Provide the (X, Y) coordinate of the cell's center where the given text is located.  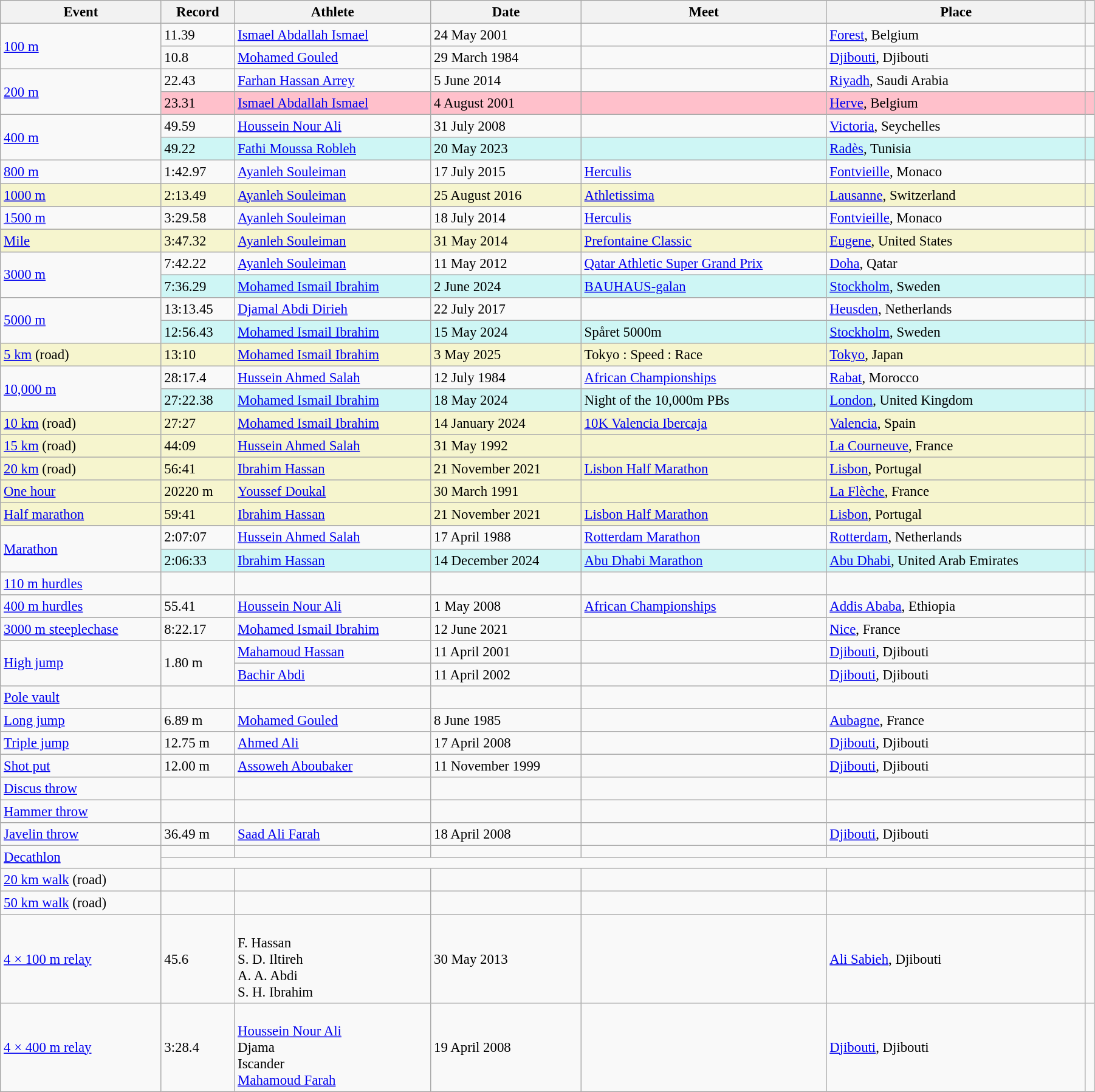
44:09 (198, 446)
Heusden, Netherlands (956, 309)
17 April 1988 (506, 538)
20 km (road) (81, 469)
High jump (81, 664)
Shot put (81, 766)
5 km (road) (81, 355)
Forest, Belgium (956, 35)
Discus throw (81, 789)
36.49 m (198, 834)
Athlete (333, 12)
56:41 (198, 469)
Qatar Athletic Super Grand Prix (704, 263)
12 July 1984 (506, 377)
400 m (81, 137)
3 May 2025 (506, 355)
1.80 m (198, 664)
F. HassanS. D. IltirehA. A. AbdiS. H. Ibrahim (333, 959)
10,000 m (81, 389)
Assoweh Aboubaker (333, 766)
49.59 (198, 126)
Lausanne, Switzerland (956, 195)
Hammer throw (81, 812)
2:07:07 (198, 538)
Houssein Nour AliDjamaIscanderMahamoud Farah (333, 1047)
1000 m (81, 195)
Youssef Doukal (333, 492)
Valencia, Spain (956, 424)
31 May 1992 (506, 446)
400 m hurdles (81, 606)
Triple jump (81, 743)
110 m hurdles (81, 583)
Date (506, 12)
49.22 (198, 149)
27:27 (198, 424)
18 July 2014 (506, 218)
Ahmed Ali (333, 743)
Ali Sabieh, Djibouti (956, 959)
10.8 (198, 58)
2:06:33 (198, 560)
18 April 2008 (506, 834)
20 km walk (road) (81, 881)
20 May 2023 (506, 149)
4 × 100 m relay (81, 959)
55.41 (198, 606)
3:29.58 (198, 218)
1 May 2008 (506, 606)
Place (956, 12)
Half marathon (81, 515)
27:22.38 (198, 400)
15 May 2024 (506, 332)
30 March 1991 (506, 492)
19 April 2008 (506, 1047)
25 August 2016 (506, 195)
Herve, Belgium (956, 103)
8 June 1985 (506, 720)
10K Valencia Ibercaja (704, 424)
Abu Dhabi Marathon (704, 560)
Nice, France (956, 629)
1:42.97 (198, 172)
14 December 2024 (506, 560)
London, United Kingdom (956, 400)
Record (198, 12)
Abu Dhabi, United Arab Emirates (956, 560)
Rabat, Morocco (956, 377)
31 July 2008 (506, 126)
59:41 (198, 515)
11 April 2002 (506, 675)
31 May 2014 (506, 241)
4 × 400 m relay (81, 1047)
100 m (81, 46)
7:42.22 (198, 263)
3:28.4 (198, 1047)
Addis Ababa, Ethiopia (956, 606)
12.00 m (198, 766)
Mahamoud Hassan (333, 652)
Doha, Qatar (956, 263)
Marathon (81, 549)
7:36.29 (198, 286)
Aubagne, France (956, 720)
28:17.4 (198, 377)
22.43 (198, 81)
5000 m (81, 321)
Bachir Abdi (333, 675)
11 April 2001 (506, 652)
BAUHAUS-galan (704, 286)
6.89 m (198, 720)
Long jump (81, 720)
14 January 2024 (506, 424)
12 June 2021 (506, 629)
Rotterdam Marathon (704, 538)
Tokyo : Speed : Race (704, 355)
17 July 2015 (506, 172)
Prefontaine Classic (704, 241)
17 April 2008 (506, 743)
20220 m (198, 492)
4 August 2001 (506, 103)
Mile (81, 241)
Javelin throw (81, 834)
3:47.32 (198, 241)
18 May 2024 (506, 400)
5 June 2014 (506, 81)
Djamal Abdi Dirieh (333, 309)
Victoria, Seychelles (956, 126)
Eugene, United States (956, 241)
11.39 (198, 35)
Night of the 10,000m PBs (704, 400)
Riyadh, Saudi Arabia (956, 81)
Tokyo, Japan (956, 355)
Event (81, 12)
13:10 (198, 355)
12.75 m (198, 743)
2:13.49 (198, 195)
2 June 2024 (506, 286)
200 m (81, 92)
Saad Ali Farah (333, 834)
15 km (road) (81, 446)
Meet (704, 12)
Pole vault (81, 698)
8:22.17 (198, 629)
One hour (81, 492)
3000 m steeplechase (81, 629)
45.6 (198, 959)
La Courneuve, France (956, 446)
Radès, Tunisia (956, 149)
10 km (road) (81, 424)
Farhan Hassan Arrey (333, 81)
22 July 2017 (506, 309)
13:13.45 (198, 309)
Decathlon (81, 857)
29 March 1984 (506, 58)
12:56.43 (198, 332)
La Flèche, France (956, 492)
24 May 2001 (506, 35)
11 May 2012 (506, 263)
1500 m (81, 218)
Spåret 5000m (704, 332)
3000 m (81, 275)
Athletissima (704, 195)
50 km walk (road) (81, 903)
800 m (81, 172)
Fathi Moussa Robleh (333, 149)
Rotterdam, Netherlands (956, 538)
23.31 (198, 103)
11 November 1999 (506, 766)
30 May 2013 (506, 959)
